Scan for the cell matching the given text and deliver its (x, y) coordinate at center. 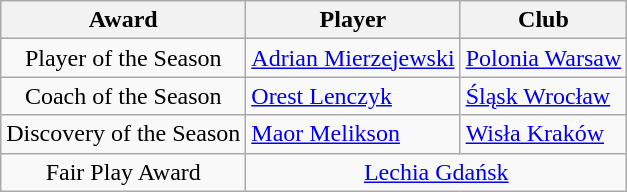
Lechia Gdańsk (436, 172)
Polonia Warsaw (544, 58)
Player of the Season (124, 58)
Maor Melikson (353, 134)
Award (124, 20)
Adrian Mierzejewski (353, 58)
Śląsk Wrocław (544, 96)
Coach of the Season (124, 96)
Fair Play Award (124, 172)
Club (544, 20)
Discovery of the Season (124, 134)
Orest Lenczyk (353, 96)
Wisła Kraków (544, 134)
Player (353, 20)
